Search for the cell housing the specified text and yield its [x, y] center coordinate. 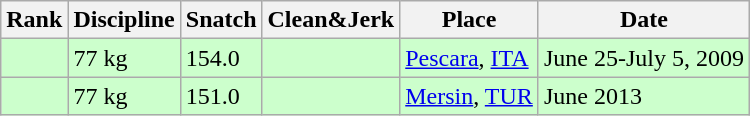
June 25-July 5, 2009 [644, 58]
Mersin, TUR [470, 96]
Date [644, 20]
Place [470, 20]
Discipline [124, 20]
151.0 [221, 96]
Clean&Jerk [331, 20]
Rank [34, 20]
Pescara, ITA [470, 58]
Snatch [221, 20]
154.0 [221, 58]
June 2013 [644, 96]
